Search for the cell housing the specified text and yield its [X, Y] center coordinate. 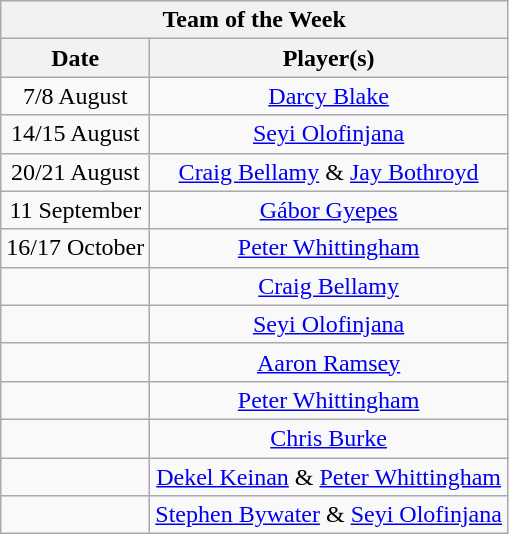
Stephen Bywater & Seyi Olofinjana [329, 515]
Gábor Gyepes [329, 210]
Dekel Keinan & Peter Whittingham [329, 477]
7/8 August [76, 96]
Darcy Blake [329, 96]
Player(s) [329, 58]
Team of the Week [254, 20]
Aaron Ramsey [329, 362]
Craig Bellamy & Jay Bothroyd [329, 172]
20/21 August [76, 172]
Date [76, 58]
16/17 October [76, 248]
Chris Burke [329, 438]
14/15 August [76, 134]
11 September [76, 210]
Craig Bellamy [329, 286]
